Pinpoint the cell where the given text exists, returning its (X, Y) midpoint coordinate. 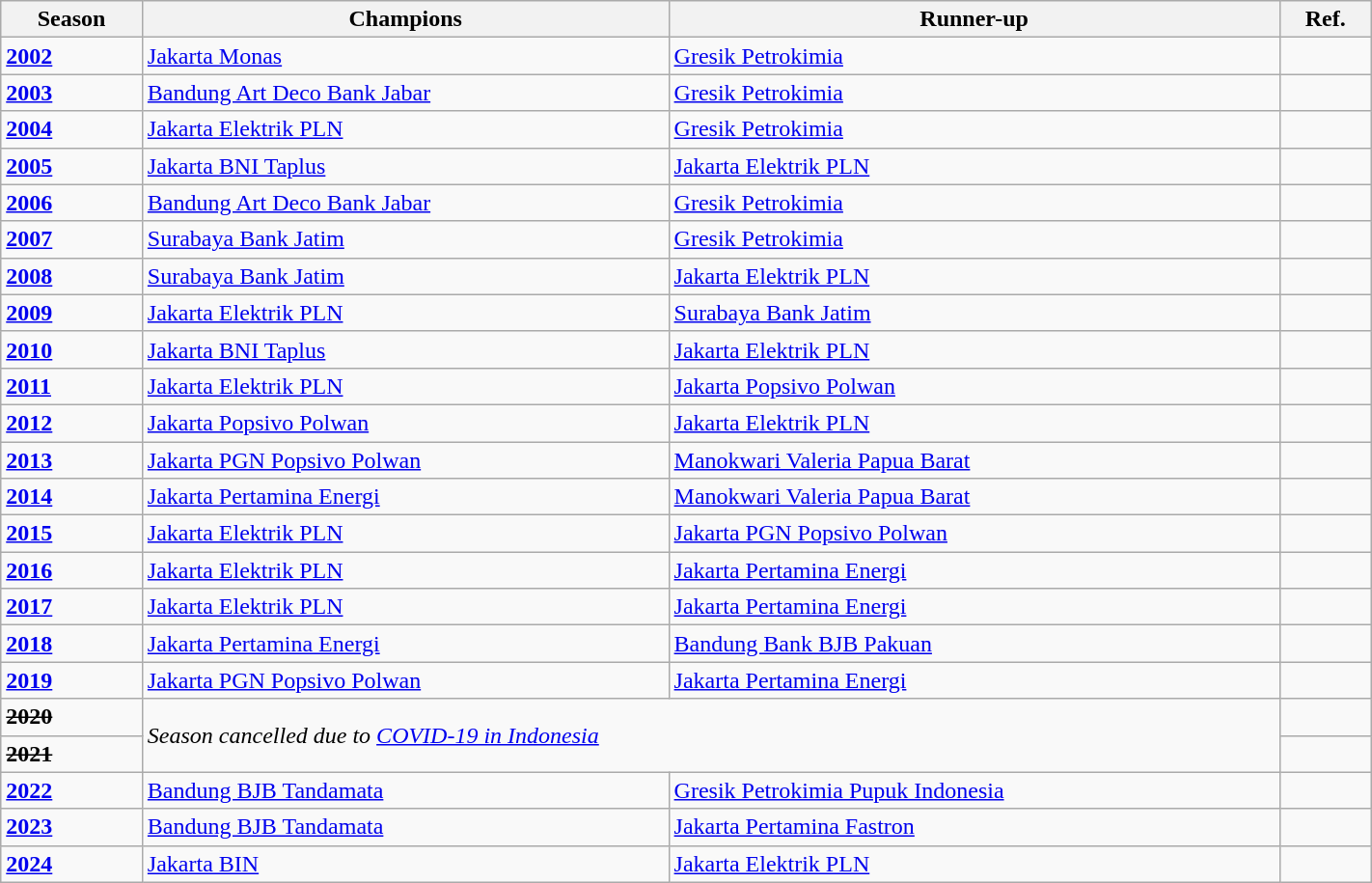
2021 (71, 754)
2014 (71, 497)
2009 (71, 313)
Runner-up (974, 19)
2002 (71, 56)
Bandung Bank BJB Pakuan (974, 644)
Season (71, 19)
2007 (71, 239)
2006 (71, 203)
2017 (71, 607)
2024 (71, 864)
2004 (71, 129)
2022 (71, 790)
2012 (71, 423)
Jakarta BIN (405, 864)
2023 (71, 827)
2010 (71, 349)
2015 (71, 534)
Season cancelled due to COVID-19 in Indonesia (710, 735)
2003 (71, 93)
2008 (71, 276)
Ref. (1326, 19)
2016 (71, 570)
2011 (71, 386)
Gresik Petrokimia Pupuk Indonesia (974, 790)
Champions (405, 19)
2013 (71, 460)
2019 (71, 680)
Jakarta Pertamina Fastron (974, 827)
2018 (71, 644)
2020 (71, 717)
Jakarta Monas (405, 56)
2005 (71, 166)
